Determine the [X, Y] coordinate at the center of the cell enclosing the given text.  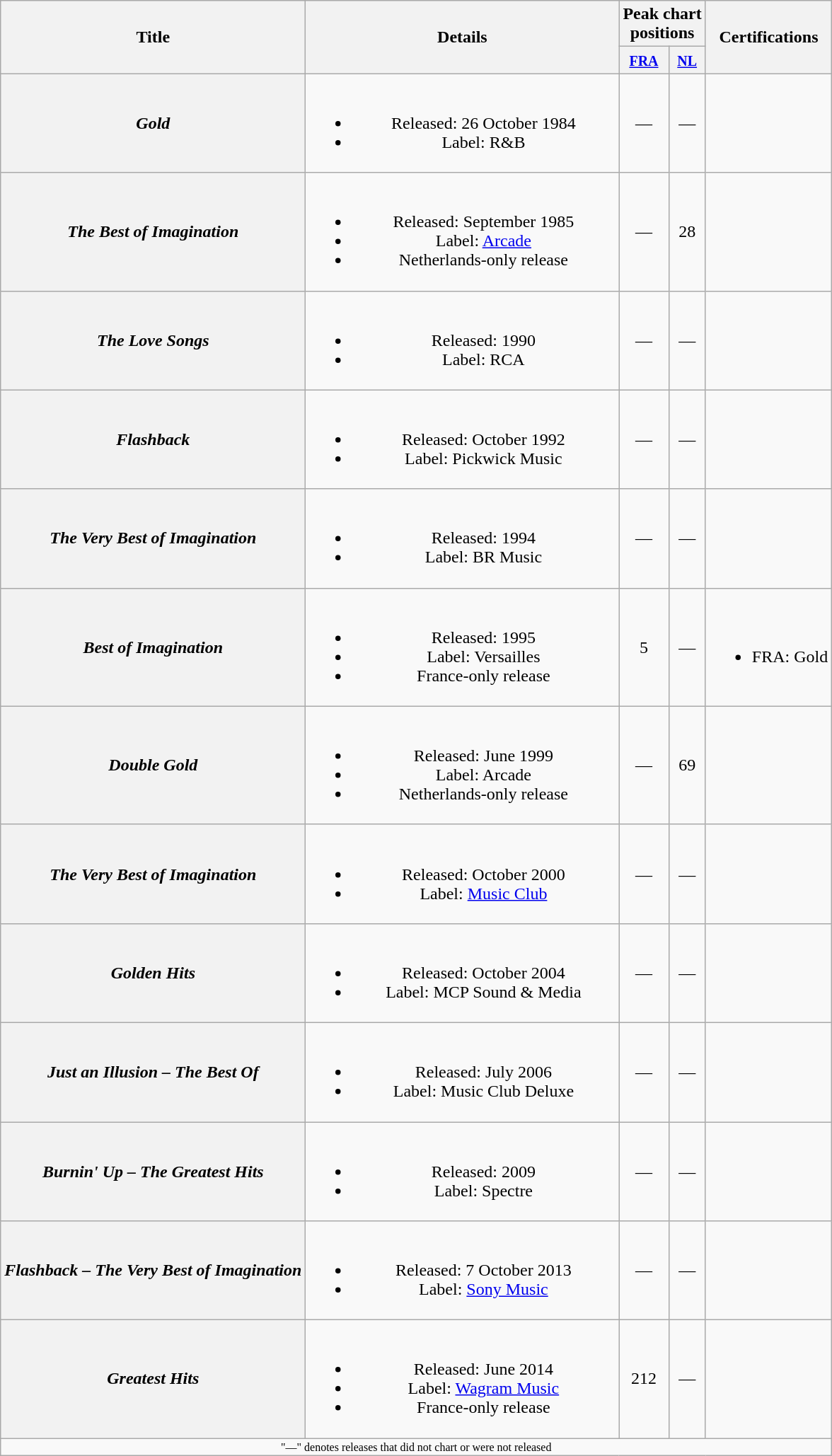
Released: 1995Label: VersaillesFrance-only release [463, 647]
The Love Songs [153, 340]
Flashback [153, 439]
"—" denotes releases that did not chart or were not released [416, 1447]
The Best of Imagination [153, 232]
Title [153, 37]
Released: October 2000Label: Music Club [463, 874]
69 [687, 765]
Double Gold [153, 765]
Released: October 1992Label: Pickwick Music [463, 439]
Released: 1994Label: BR Music [463, 538]
Released: June 2014Label: Wagram MusicFrance-only release [463, 1380]
Flashback – The Very Best of Imagination [153, 1271]
Best of Imagination [153, 647]
28 [687, 232]
Peak chartpositions [662, 24]
Released: June 1999Label: ArcadeNetherlands-only release [463, 765]
Certifications [768, 37]
Released: September 1985Label: ArcadeNetherlands-only release [463, 232]
Released: 26 October 1984Label: R&B [463, 123]
Details [463, 37]
Just an Illusion – The Best Of [153, 1072]
Released: 1990Label: RCA [463, 340]
Released: 7 October 2013Label: Sony Music [463, 1271]
Released: July 2006Label: Music Club Deluxe [463, 1072]
Burnin' Up – The Greatest Hits [153, 1172]
Greatest Hits [153, 1380]
5 [644, 647]
FRA: Gold [768, 647]
Released: 2009Label: Spectre [463, 1172]
212 [644, 1380]
Released: October 2004Label: MCP Sound & Media [463, 973]
NL [687, 60]
FRA [644, 60]
Gold [153, 123]
Golden Hits [153, 973]
